Detect which cell encompasses the target text, then output its [X, Y] center coordinate. 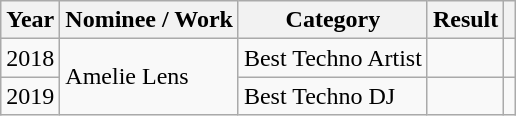
Amelie Lens [150, 77]
Result [465, 20]
2018 [30, 58]
Nominee / Work [150, 20]
Year [30, 20]
2019 [30, 96]
Best Techno DJ [332, 96]
Category [332, 20]
Best Techno Artist [332, 58]
